Provide the (X, Y) coordinate of the cell's center where the given text is located.  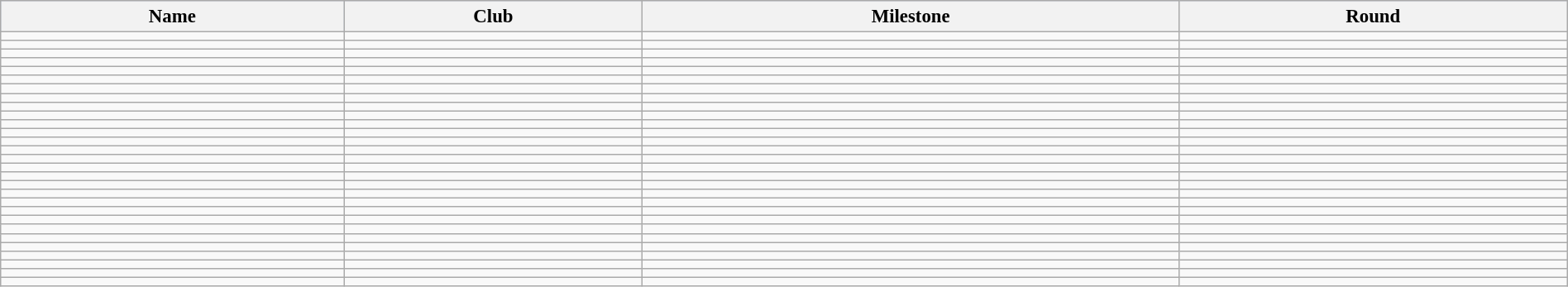
Name (172, 17)
Club (493, 17)
Milestone (911, 17)
Round (1373, 17)
